Return (x, y) of the center of cell containing provided text 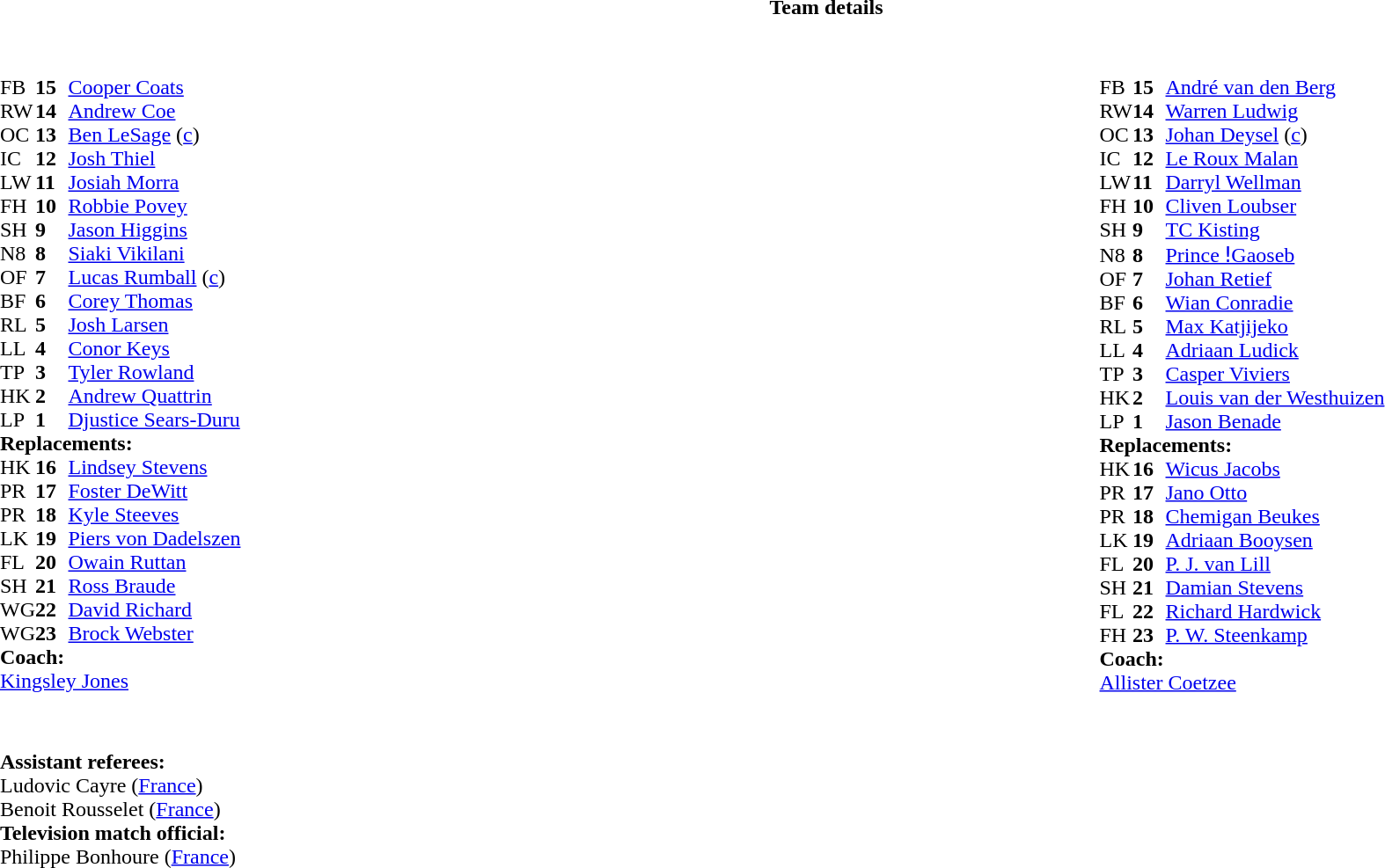
Andrew Coe (154, 111)
Adriaan Booysen (1276, 540)
Max Katjijeko (1276, 327)
Allister Coetzee (1242, 682)
P. J. van Lill (1276, 565)
Casper Viviers (1276, 375)
Louis van der Westhuizen (1276, 398)
Le Roux Malan (1276, 158)
Andrew Quattrin (154, 396)
Prince ǃGaoseb (1276, 254)
David Richard (154, 610)
Wicus Jacobs (1276, 470)
Jason Benade (1276, 422)
Johan Retief (1276, 280)
Darryl Wellman (1276, 183)
Kingsley Jones (120, 681)
Tyler Rowland (154, 373)
Piers von Dadelszen (154, 538)
P. W. Steenkamp (1276, 635)
Foster DeWitt (154, 491)
Kyle Steeves (154, 515)
Siaki Vikilani (154, 253)
Johan Deysel (c) (1276, 135)
TC Kisting (1276, 230)
Jano Otto (1276, 492)
Conor Keys (154, 348)
Cliven Loubser (1276, 206)
Lucas Rumball (c) (154, 278)
Jason Higgins (154, 230)
André van den Berg (1276, 88)
Owain Ruttan (154, 563)
Ross Braude (154, 586)
Warren Ludwig (1276, 111)
Josh Larsen (154, 325)
Adriaan Ludick (1276, 350)
Djustice Sears-Duru (154, 420)
Corey Thomas (154, 301)
Lindsey Stevens (154, 468)
Cooper Coats (154, 88)
Wian Conradie (1276, 303)
Josiah Morra (154, 183)
Richard Hardwick (1276, 612)
Josh Thiel (154, 158)
Damian Stevens (1276, 587)
Robbie Povey (154, 206)
Brock Webster (154, 633)
Ben LeSage (c) (154, 135)
Chemigan Beukes (1276, 517)
